Scan for the cell matching the given text and deliver its (X, Y) coordinate at center. 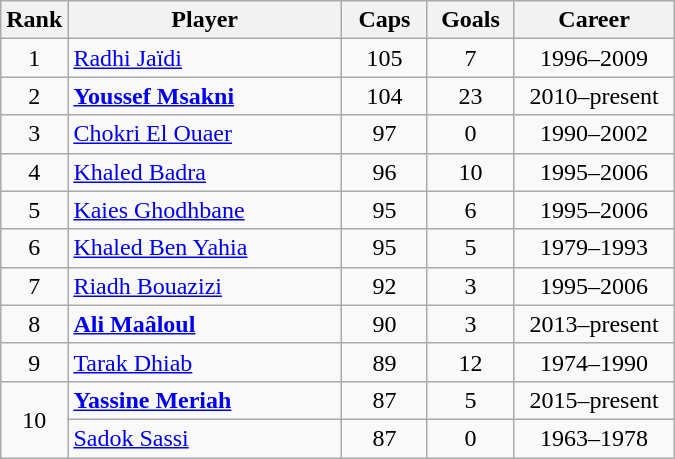
Tarak Dhiab (205, 362)
9 (34, 362)
1990–2002 (594, 134)
2015–present (594, 400)
Riadh Bouazizi (205, 286)
Caps (384, 20)
90 (384, 324)
97 (384, 134)
Ali Maâloul (205, 324)
Youssef Msakni (205, 96)
1 (34, 58)
Goals (470, 20)
1996–2009 (594, 58)
Radhi Jaïdi (205, 58)
104 (384, 96)
Rank (34, 20)
Career (594, 20)
Khaled Badra (205, 172)
Sadok Sassi (205, 438)
89 (384, 362)
4 (34, 172)
92 (384, 286)
Player (205, 20)
2010–present (594, 96)
2 (34, 96)
Yassine Meriah (205, 400)
96 (384, 172)
Chokri El Ouaer (205, 134)
1974–1990 (594, 362)
8 (34, 324)
1963–1978 (594, 438)
Khaled Ben Yahia (205, 248)
12 (470, 362)
23 (470, 96)
2013–present (594, 324)
105 (384, 58)
1979–1993 (594, 248)
Kaies Ghodhbane (205, 210)
